Scan for the cell matching the given text and deliver its (x, y) coordinate at center. 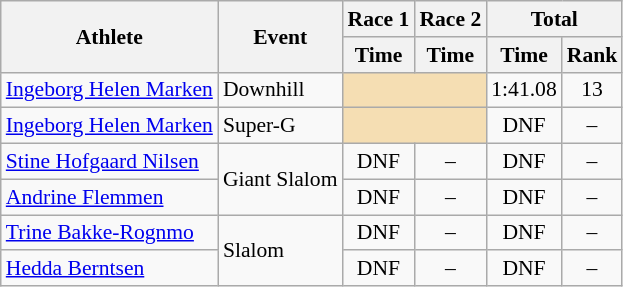
Race 2 (450, 19)
Athlete (110, 36)
Rank (592, 55)
Stine Hofgaard Nilsen (110, 162)
Giant Slalom (280, 180)
Total (554, 19)
Super-G (280, 126)
Andrine Flemmen (110, 197)
Slalom (280, 250)
Race 1 (379, 19)
13 (592, 90)
Event (280, 36)
Trine Bakke-Rognmo (110, 233)
Hedda Berntsen (110, 269)
Downhill (280, 90)
1:41.08 (524, 90)
